Scan for the cell matching the given text and deliver its [x, y] coordinate at center. 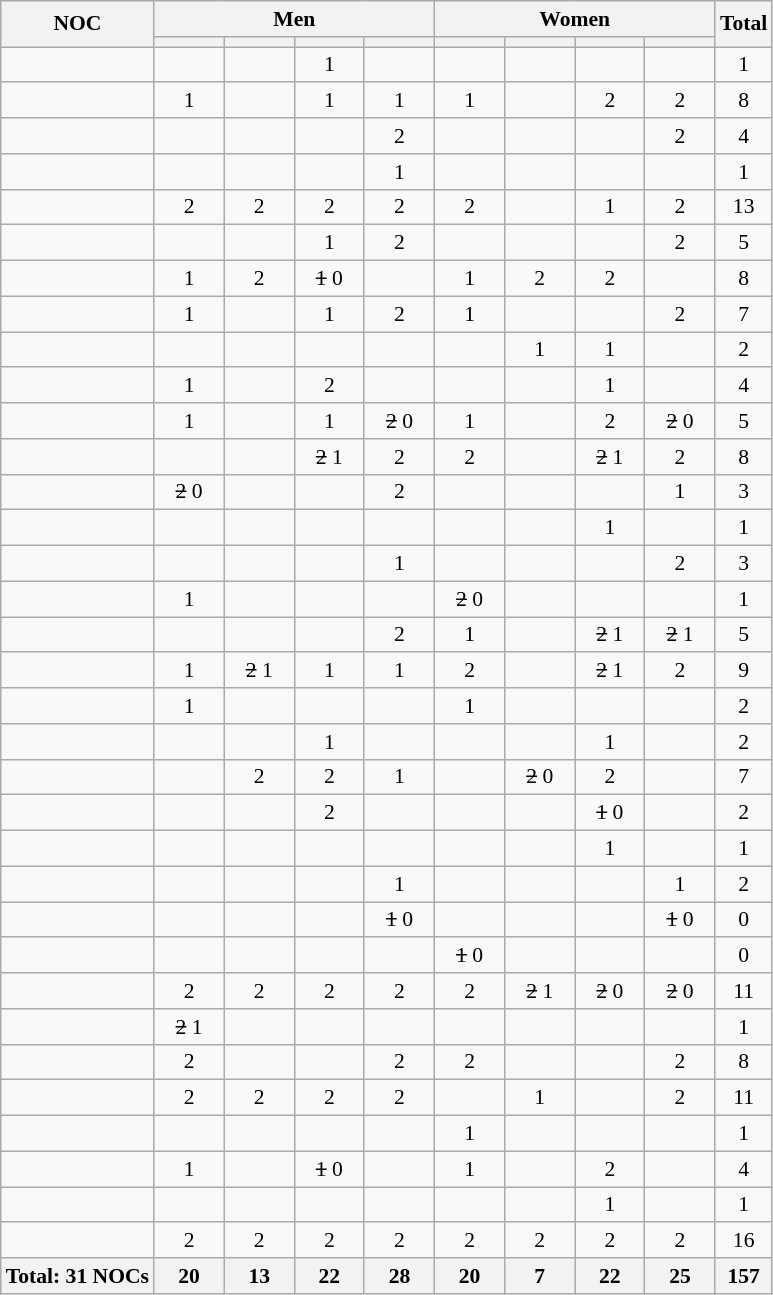
25 [680, 1276]
28 [399, 1276]
Men [294, 19]
16 [744, 1241]
157 [744, 1276]
Women [575, 19]
Total: 31 NOCs [78, 1276]
9 [744, 671]
NOC [78, 24]
Total [744, 24]
